Identify which cell holds the provided text, then report its [x, y] central coordinate. 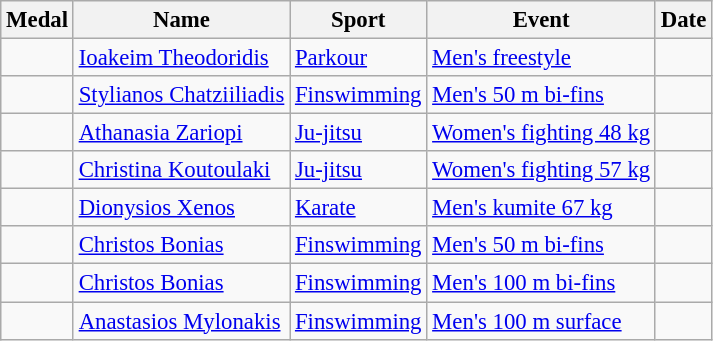
Men's kumite 67 kg [542, 208]
Medal [38, 20]
Christina Koutoulaki [181, 170]
Event [542, 20]
Anastasios Mylonakis [181, 321]
Athanasia Zariopi [181, 133]
Men's 100 m surface [542, 321]
Men's 100 m bi-fins [542, 283]
Ioakeim Theodoridis [181, 58]
Date [683, 20]
Karate [358, 208]
Sport [358, 20]
Men's freestyle [542, 58]
Women's fighting 48 kg [542, 133]
Women's fighting 57 kg [542, 170]
Name [181, 20]
Stylianos Chatziiliadis [181, 95]
Parkour [358, 58]
Dionysios Xenos [181, 208]
